Determine the [x, y] coordinate at the center of the cell enclosing the given text.  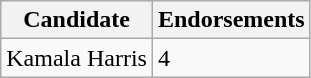
4 [231, 58]
Kamala Harris [77, 58]
Candidate [77, 20]
Endorsements [231, 20]
